Return (X, Y) of the center of cell containing provided text 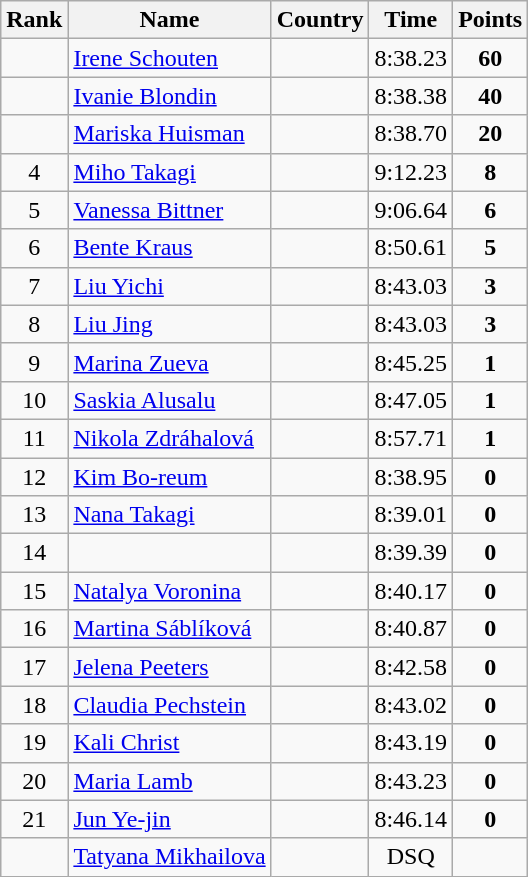
8:43.02 (411, 705)
8:45.25 (411, 362)
Jelena Peeters (170, 667)
16 (34, 629)
Maria Lamb (170, 781)
18 (34, 705)
8:38.70 (411, 134)
8:43.19 (411, 743)
Miho Takagi (170, 172)
12 (34, 477)
17 (34, 667)
DSQ (411, 857)
Liu Jing (170, 324)
Bente Kraus (170, 248)
Mariska Huisman (170, 134)
Ivanie Blondin (170, 96)
8:38.23 (411, 58)
19 (34, 743)
Saskia Alusalu (170, 400)
13 (34, 515)
8:50.61 (411, 248)
8:39.39 (411, 553)
Country (320, 20)
Marina Zueva (170, 362)
Liu Yichi (170, 286)
Nikola Zdráhalová (170, 438)
8:40.17 (411, 591)
8:43.23 (411, 781)
10 (34, 400)
8:57.71 (411, 438)
8:47.05 (411, 400)
9 (34, 362)
21 (34, 819)
Points (490, 20)
Time (411, 20)
Rank (34, 20)
Nana Takagi (170, 515)
9:06.64 (411, 210)
11 (34, 438)
Natalya Voronina (170, 591)
Irene Schouten (170, 58)
9:12.23 (411, 172)
8:42.58 (411, 667)
Name (170, 20)
Martina Sáblíková (170, 629)
Vanessa Bittner (170, 210)
Claudia Pechstein (170, 705)
14 (34, 553)
60 (490, 58)
Kali Christ (170, 743)
40 (490, 96)
8:40.87 (411, 629)
7 (34, 286)
8:38.38 (411, 96)
Jun Ye-jin (170, 819)
8:39.01 (411, 515)
Kim Bo-reum (170, 477)
8:46.14 (411, 819)
Tatyana Mikhailova (170, 857)
15 (34, 591)
8:38.95 (411, 477)
4 (34, 172)
